Provide the (x, y) coordinate of the cell's center where the given text is located.  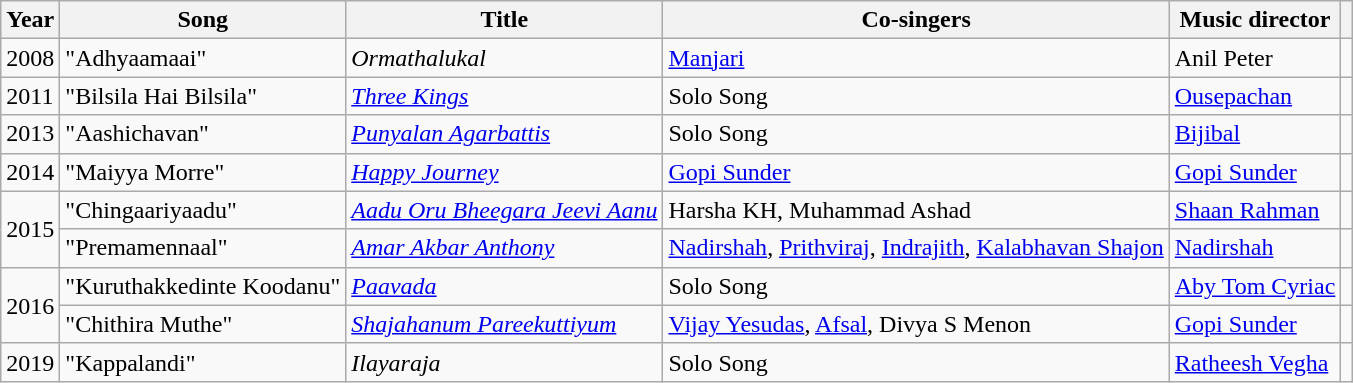
Three Kings (504, 96)
Shajahanum Pareekuttiyum (504, 324)
2011 (30, 96)
2008 (30, 58)
Paavada (504, 286)
Ilayaraja (504, 362)
"Adhyaamaai" (203, 58)
Amar Akbar Anthony (504, 248)
Year (30, 20)
Ratheesh Vegha (1255, 362)
Ormathalukal (504, 58)
Bijibal (1255, 134)
Aby Tom Cyriac (1255, 286)
2013 (30, 134)
"Maiyya Morre" (203, 172)
2019 (30, 362)
Manjari (916, 58)
Ousepachan (1255, 96)
"Kuruthakkedinte Koodanu" (203, 286)
Harsha KH, Muhammad Ashad (916, 210)
"Chithira Muthe" (203, 324)
Punyalan Agarbattis (504, 134)
Co-singers (916, 20)
2015 (30, 229)
Song (203, 20)
Anil Peter (1255, 58)
"Premamennaal" (203, 248)
Vijay Yesudas, Afsal, Divya S Menon (916, 324)
"Bilsila Hai Bilsila" (203, 96)
"Kappalandi" (203, 362)
2014 (30, 172)
Nadirshah (1255, 248)
2016 (30, 305)
Happy Journey (504, 172)
Nadirshah, Prithviraj, Indrajith, Kalabhavan Shajon (916, 248)
Music director (1255, 20)
Aadu Oru Bheegara Jeevi Aanu (504, 210)
"Chingaariyaadu" (203, 210)
Title (504, 20)
"Aashichavan" (203, 134)
Shaan Rahman (1255, 210)
